Return the [X, Y] coordinate for the center point of the cell that contains the specified text.  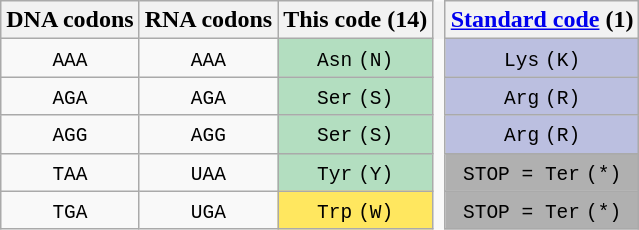
This code (14) [356, 20]
Trp (W) [356, 210]
DNA codons [70, 20]
UAA [208, 172]
Tyr (Y) [356, 172]
Asn (N) [356, 58]
TGA [70, 210]
Standard code (1) [542, 20]
Lys (K) [542, 58]
TAA [70, 172]
UGA [208, 210]
RNA codons [208, 20]
